Pinpoint the cell where the given text exists, returning its [X, Y] midpoint coordinate. 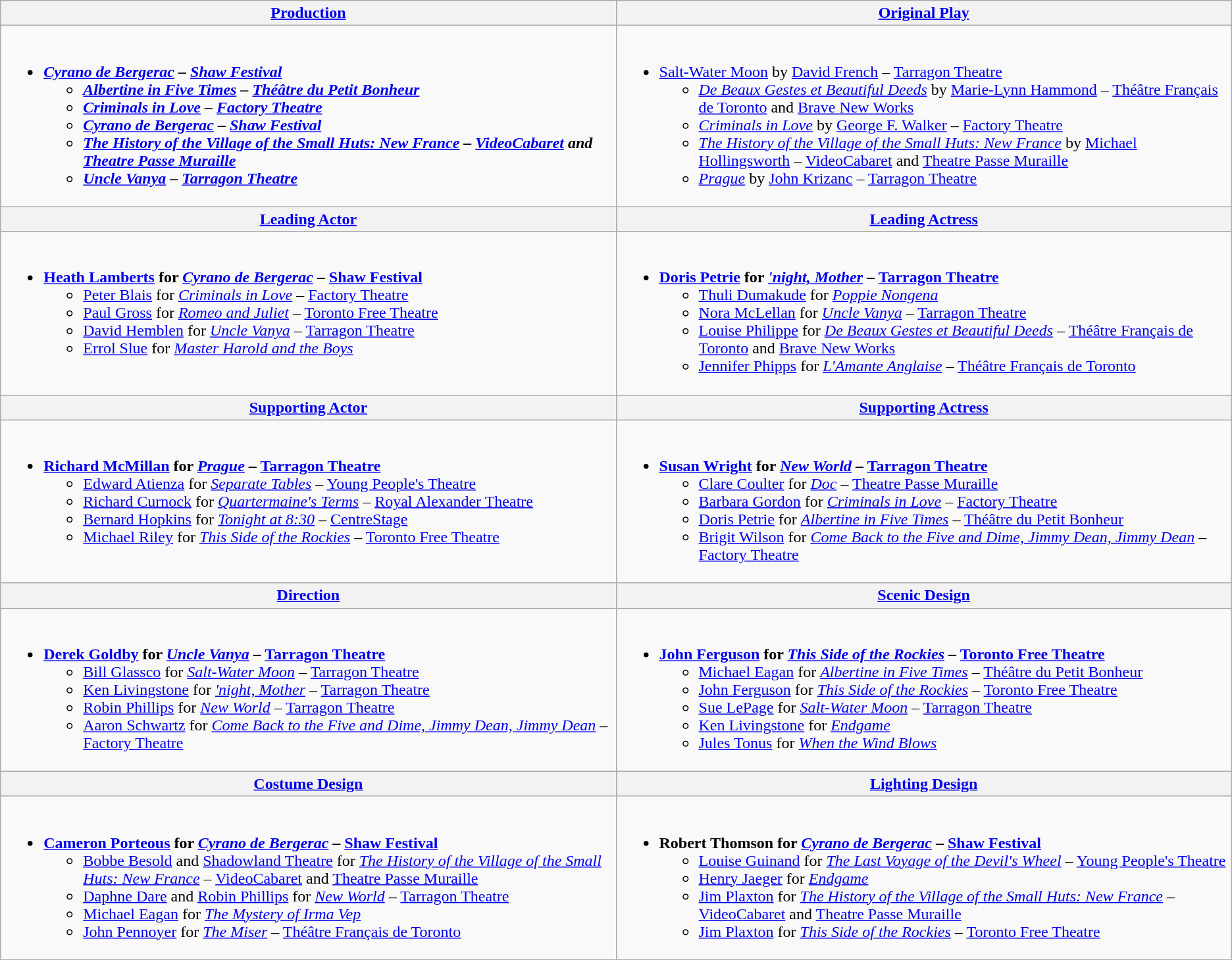
Original Play [924, 13]
Lighting Design [924, 784]
Leading Actress [924, 219]
Supporting Actress [924, 407]
Supporting Actor [308, 407]
Costume Design [308, 784]
Scenic Design [924, 595]
Leading Actor [308, 219]
Direction [308, 595]
Production [308, 13]
